Pinpoint the cell where the given text exists, returning its (x, y) midpoint coordinate. 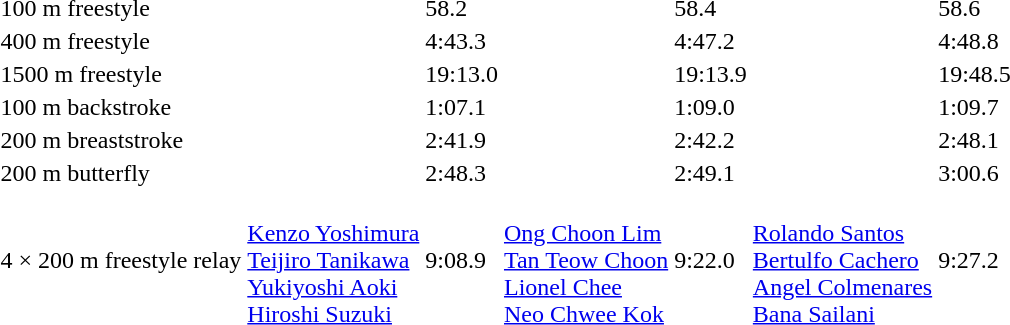
19:13.9 (711, 74)
2:49.1 (711, 173)
2:41.9 (462, 140)
1:09.0 (711, 107)
4:43.3 (462, 41)
4:47.2 (711, 41)
19:13.0 (462, 74)
1:07.1 (462, 107)
2:42.2 (711, 140)
2:48.3 (462, 173)
